Pinpoint the cell where the given text exists, returning its (x, y) midpoint coordinate. 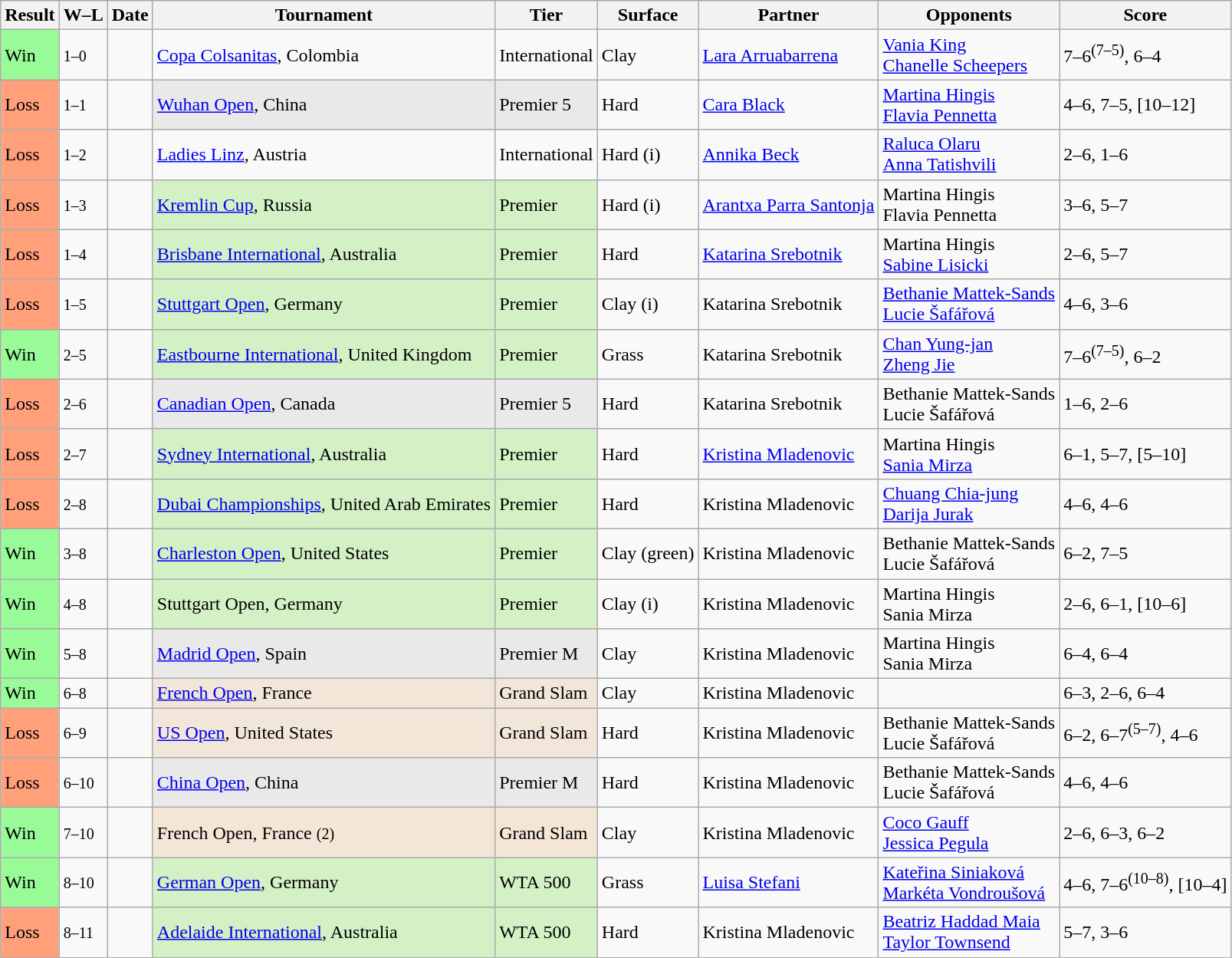
1–3 (83, 204)
1–0 (83, 55)
4–8 (83, 603)
Martina Hingis Sabine Lisicki (969, 255)
Score (1145, 15)
2–8 (83, 503)
Annika Beck (788, 155)
2–7 (83, 454)
Eastbourne International, United Kingdom (324, 354)
1–5 (83, 304)
6–10 (83, 782)
Cara Black (788, 104)
Tier (547, 15)
5–8 (83, 653)
Sydney International, Australia (324, 454)
Brisbane International, Australia (324, 255)
3–8 (83, 554)
Coco Gauff Jessica Pegula (969, 833)
Arantxa Parra Santonja (788, 204)
Ladies Linz, Austria (324, 155)
6–2, 6–7(5–7), 4–6 (1145, 733)
French Open, France (2) (324, 833)
2–6 (83, 403)
2–6, 6–3, 6–2 (1145, 833)
Partner (788, 15)
Canadian Open, Canada (324, 403)
1–4 (83, 255)
2–6, 5–7 (1145, 255)
6–1, 5–7, [5–10] (1145, 454)
7–6(7–5), 6–4 (1145, 55)
6–4, 6–4 (1145, 653)
Vania King Chanelle Scheepers (969, 55)
6–8 (83, 693)
Opponents (969, 15)
7–6(7–5), 6–2 (1145, 354)
Surface (648, 15)
China Open, China (324, 782)
4–6, 3–6 (1145, 304)
5–7, 3–6 (1145, 933)
Chan Yung-jan Zheng Jie (969, 354)
4–6, 7–6(10–8), [10–4] (1145, 882)
Lara Arruabarrena (788, 55)
Luisa Stefani (788, 882)
4–6, 7–5, [10–12] (1145, 104)
2–6, 6–1, [10–6] (1145, 603)
3–6, 5–7 (1145, 204)
Kateřina Siniaková Markéta Vondroušová (969, 882)
Adelaide International, Australia (324, 933)
8–11 (83, 933)
6–2, 7–5 (1145, 554)
Result (30, 15)
Tournament (324, 15)
Beatriz Haddad Maia Taylor Townsend (969, 933)
Clay (green) (648, 554)
2–5 (83, 354)
6–9 (83, 733)
Date (130, 15)
1–1 (83, 104)
2–6, 1–6 (1145, 155)
Chuang Chia-jung Darija Jurak (969, 503)
7–10 (83, 833)
US Open, United States (324, 733)
Copa Colsanitas, Colombia (324, 55)
Kremlin Cup, Russia (324, 204)
1–2 (83, 155)
Charleston Open, United States (324, 554)
1–6, 2–6 (1145, 403)
W–L (83, 15)
Madrid Open, Spain (324, 653)
6–3, 2–6, 6–4 (1145, 693)
8–10 (83, 882)
French Open, France (324, 693)
Dubai Championships, United Arab Emirates (324, 503)
German Open, Germany (324, 882)
Wuhan Open, China (324, 104)
Raluca Olaru Anna Tatishvili (969, 155)
